Output the [X, Y] coordinate of the center of the cell containing the given text.  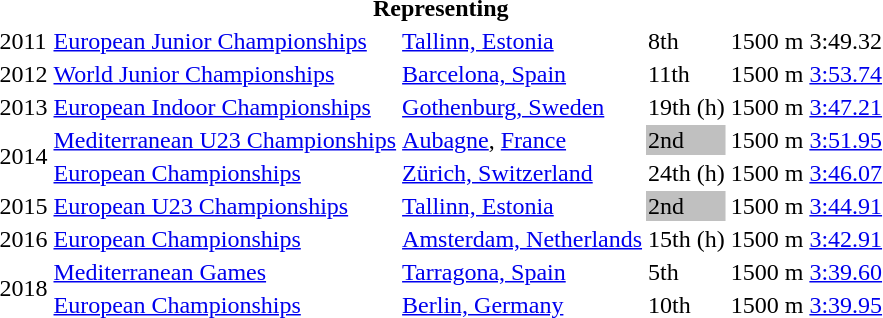
24th (h) [687, 173]
Zürich, Switzerland [522, 173]
European Indoor Championships [225, 107]
19th (h) [687, 107]
Barcelona, Spain [522, 74]
Mediterranean U23 Championships [225, 140]
European Junior Championships [225, 41]
World Junior Championships [225, 74]
5th [687, 272]
8th [687, 41]
11th [687, 74]
Mediterranean Games [225, 272]
Aubagne, France [522, 140]
Amsterdam, Netherlands [522, 239]
15th (h) [687, 239]
Tarragona, Spain [522, 272]
Gothenburg, Sweden [522, 107]
European U23 Championships [225, 206]
